Determine the [X, Y] coordinate at the center of the cell enclosing the given text.  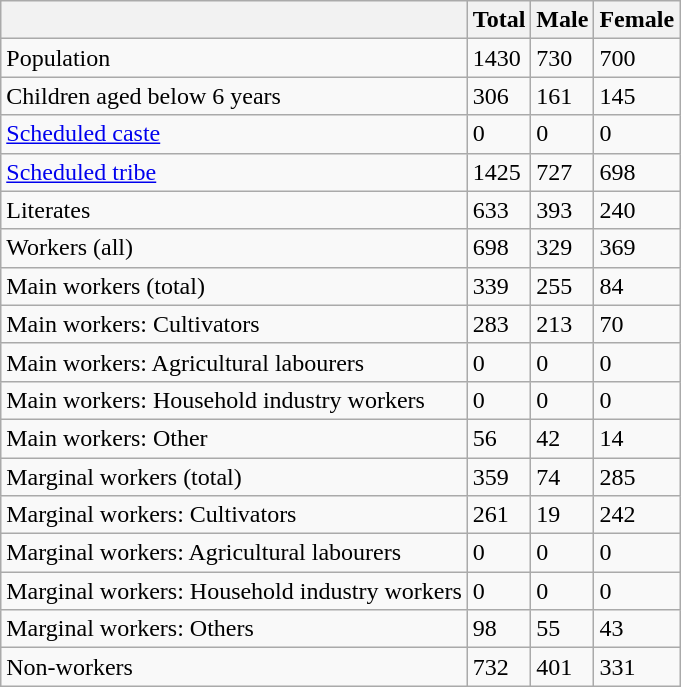
84 [637, 286]
70 [637, 324]
55 [562, 629]
1425 [499, 172]
Female [637, 20]
339 [499, 286]
Main workers: Household industry workers [234, 400]
633 [499, 210]
331 [637, 667]
Total [499, 20]
242 [637, 515]
Main workers: Agricultural labourers [234, 362]
Male [562, 20]
306 [499, 96]
730 [562, 58]
161 [562, 96]
369 [637, 248]
1430 [499, 58]
732 [499, 667]
Non-workers [234, 667]
Main workers (total) [234, 286]
74 [562, 477]
Marginal workers: Household industry workers [234, 591]
Scheduled tribe [234, 172]
14 [637, 438]
Marginal workers (total) [234, 477]
43 [637, 629]
393 [562, 210]
145 [637, 96]
Main workers: Other [234, 438]
56 [499, 438]
Marginal workers: Agricultural labourers [234, 553]
Literates [234, 210]
Workers (all) [234, 248]
Main workers: Cultivators [234, 324]
19 [562, 515]
283 [499, 324]
98 [499, 629]
329 [562, 248]
401 [562, 667]
285 [637, 477]
Marginal workers: Others [234, 629]
Children aged below 6 years [234, 96]
213 [562, 324]
255 [562, 286]
359 [499, 477]
Marginal workers: Cultivators [234, 515]
42 [562, 438]
261 [499, 515]
Population [234, 58]
727 [562, 172]
Scheduled caste [234, 134]
700 [637, 58]
240 [637, 210]
